For the text-containing cell, return its midpoint in (X, Y) coordinate format. 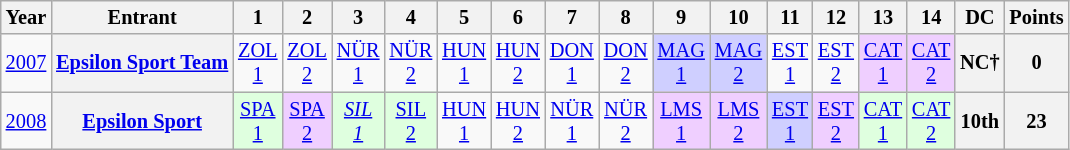
5 (464, 17)
LMS1 (680, 121)
2 (306, 17)
23 (1037, 121)
2008 (26, 121)
ZOL1 (258, 63)
3 (358, 17)
Epsilon Sport Team (142, 63)
12 (836, 17)
13 (883, 17)
MAG2 (738, 63)
4 (410, 17)
10 (738, 17)
DON1 (572, 63)
LMS2 (738, 121)
9 (680, 17)
0 (1037, 63)
Epsilon Sport (142, 121)
Entrant (142, 17)
7 (572, 17)
ZOL2 (306, 63)
2007 (26, 63)
14 (931, 17)
10th (980, 121)
MAG1 (680, 63)
11 (790, 17)
SPA2 (306, 121)
6 (518, 17)
Year (26, 17)
DON2 (626, 63)
SIL1 (358, 121)
1 (258, 17)
SIL2 (410, 121)
NC† (980, 63)
SPA1 (258, 121)
DC (980, 17)
Points (1037, 17)
8 (626, 17)
